Pinpoint the cell where the given text exists, returning its (X, Y) midpoint coordinate. 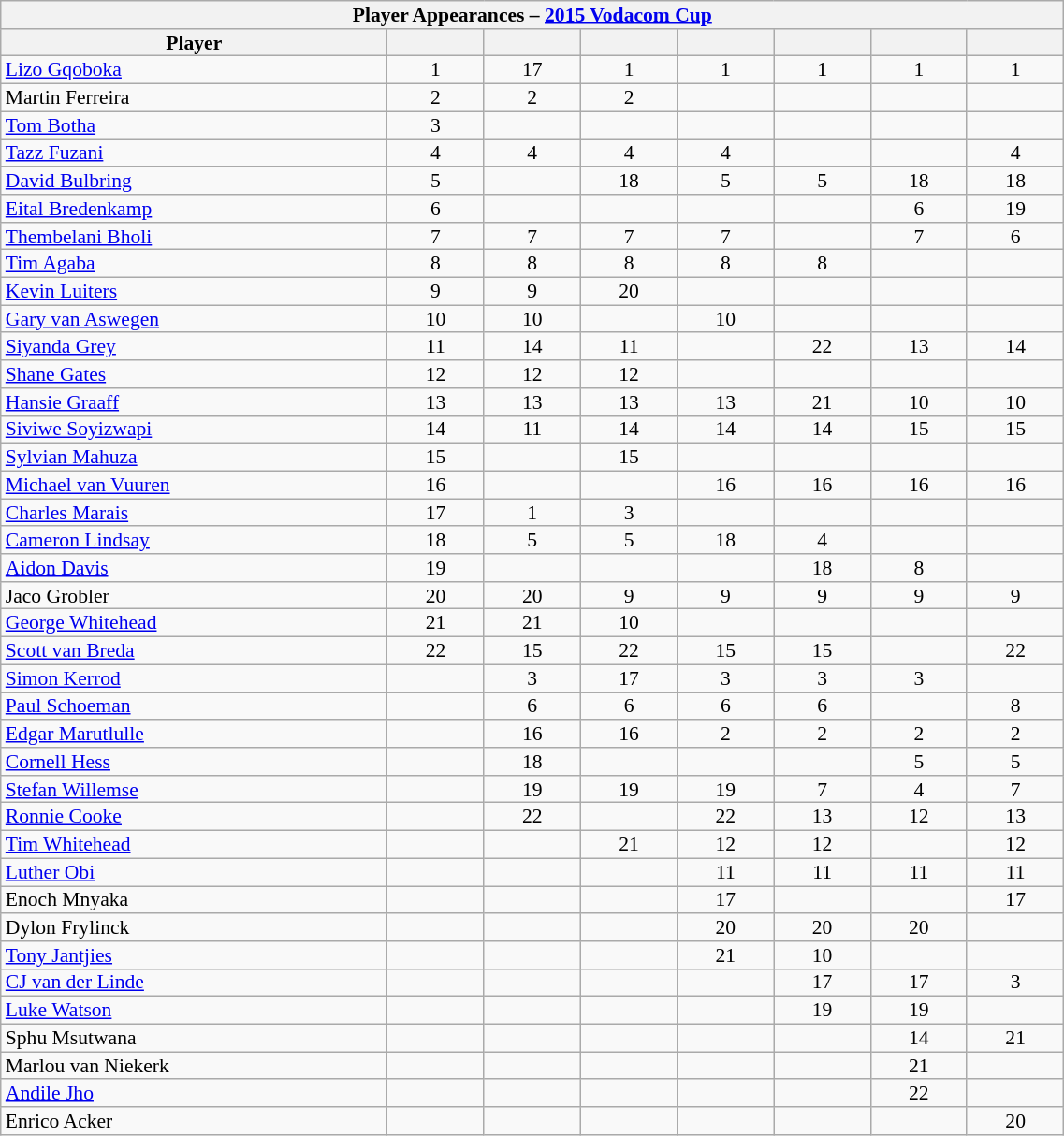
Cornell Hess (195, 762)
Charles Marais (195, 513)
Eital Bredenkamp (195, 209)
Michael van Vuuren (195, 486)
Enrico Acker (195, 1121)
Andile Jho (195, 1094)
Stefan Willemse (195, 790)
Thembelani Bholi (195, 237)
Sphu Msutwana (195, 1039)
Ronnie Cooke (195, 817)
Edgar Marutlulle (195, 735)
Tim Agaba (195, 264)
Scott van Breda (195, 651)
Tom Botha (195, 125)
Sylvian Mahuza (195, 458)
Paul Schoeman (195, 706)
Siviwe Soyizwapi (195, 430)
Cameron Lindsay (195, 541)
Player (195, 43)
Aidon Davis (195, 568)
Luke Watson (195, 1011)
David Bulbring (195, 181)
Kevin Luiters (195, 292)
Siyanda Grey (195, 347)
Tony Jantjies (195, 955)
Martin Ferreira (195, 98)
Dylon Frylinck (195, 927)
Shane Gates (195, 374)
Gary van Aswegen (195, 319)
Player Appearances – 2015 Vodacom Cup (532, 15)
CJ van der Linde (195, 983)
Luther Obi (195, 872)
Tim Whitehead (195, 845)
Jaco Grobler (195, 596)
George Whitehead (195, 623)
Marlou van Niekerk (195, 1066)
Simon Kerrod (195, 678)
Hansie Graaff (195, 402)
Tazz Fuzani (195, 153)
Lizo Gqoboka (195, 70)
Enoch Mnyaka (195, 900)
